Determine the [x, y] coordinate at the center of the cell enclosing the given text.  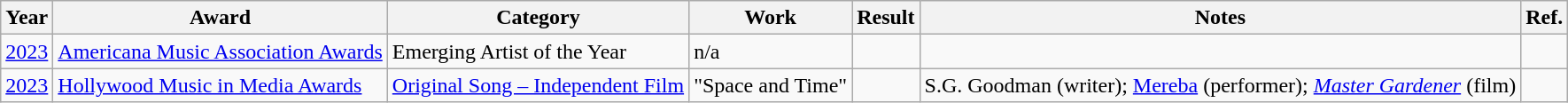
Category [538, 18]
S.G. Goodman (writer); Mereba (performer); Master Gardener (film) [1221, 85]
Result [886, 18]
n/a [771, 51]
Ref. [1545, 18]
Award [220, 18]
Work [771, 18]
Hollywood Music in Media Awards [220, 85]
Original Song – Independent Film [538, 85]
Emerging Artist of the Year [538, 51]
"Space and Time" [771, 85]
Year [27, 18]
Americana Music Association Awards [220, 51]
Notes [1221, 18]
